Return [X, Y] of the center of cell containing provided text 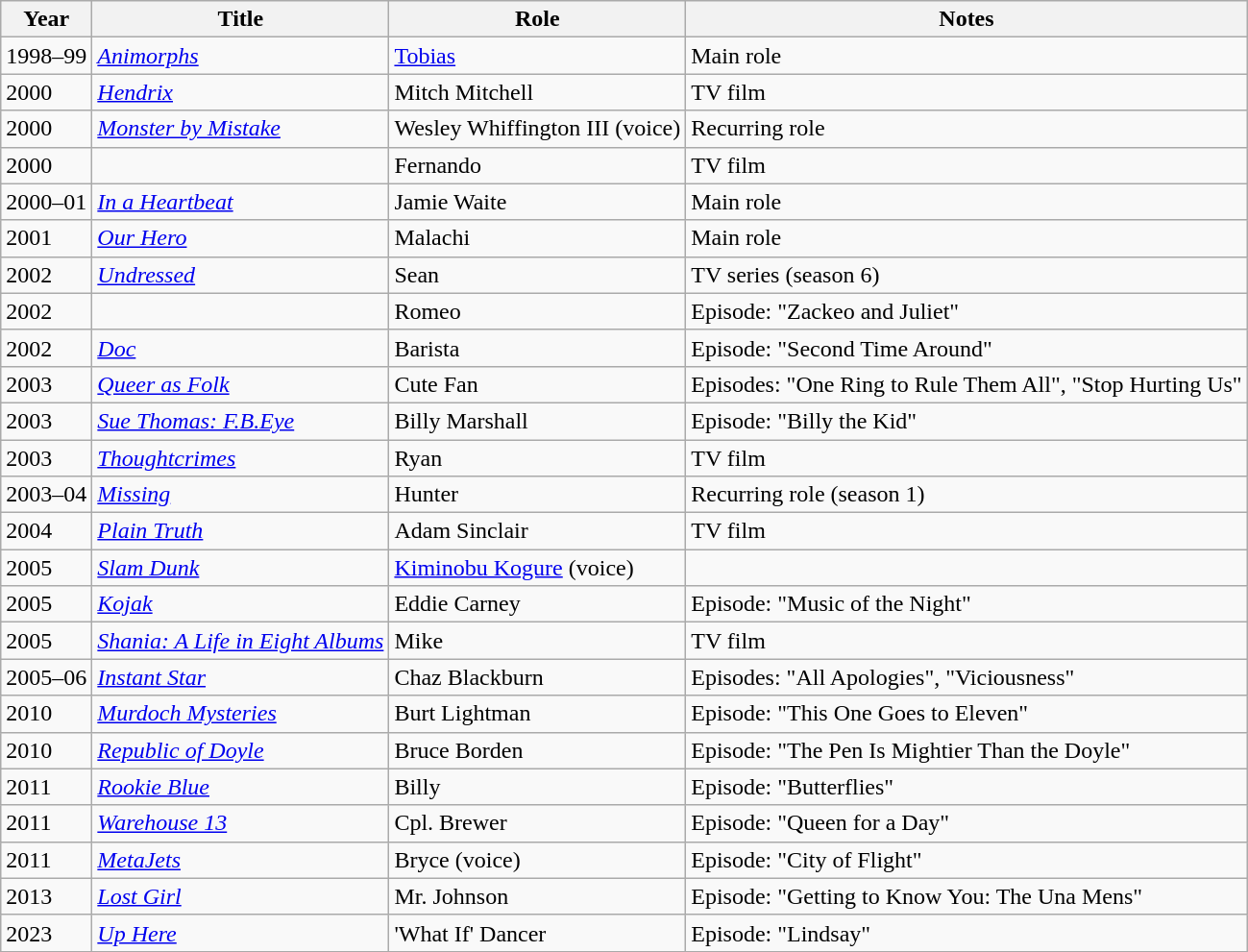
Episode: "Zackeo and Juliet" [967, 311]
Hendrix [240, 92]
2001 [46, 238]
Role [538, 19]
Hunter [538, 495]
2003–04 [46, 495]
Bruce Borden [538, 750]
Instant Star [240, 677]
Fernando [538, 165]
Cute Fan [538, 384]
Recurring role (season 1) [967, 495]
Queer as Folk [240, 384]
Plain Truth [240, 531]
Title [240, 19]
Slam Dunk [240, 568]
Warehouse 13 [240, 823]
Episode: "Billy the Kid" [967, 421]
In a Heartbeat [240, 202]
Jamie Waite [538, 202]
Tobias [538, 56]
Episode: "This One Goes to Eleven" [967, 714]
Cpl. Brewer [538, 823]
Episode: "City of Flight" [967, 860]
Rookie Blue [240, 787]
Mr. Johnson [538, 896]
Episode: "Music of the Night" [967, 604]
Sue Thomas: F.B.Eye [240, 421]
Recurring role [967, 129]
Mike [538, 641]
Episode: "The Pen Is Mightier Than the Doyle" [967, 750]
Kojak [240, 604]
Adam Sinclair [538, 531]
Romeo [538, 311]
Notes [967, 19]
Lost Girl [240, 896]
Billy [538, 787]
Chaz Blackburn [538, 677]
2004 [46, 531]
2023 [46, 933]
Episode: "Butterflies" [967, 787]
Episodes: "One Ring to Rule Them All", "Stop Hurting Us" [967, 384]
Billy Marshall [538, 421]
Murdoch Mysteries [240, 714]
Monster by Mistake [240, 129]
Barista [538, 348]
Shania: A Life in Eight Albums [240, 641]
Thoughtcrimes [240, 458]
Episode: "Second Time Around" [967, 348]
Year [46, 19]
Ryan [538, 458]
Kiminobu Kogure (voice) [538, 568]
2005–06 [46, 677]
'What If' Dancer [538, 933]
Wesley Whiffington III (voice) [538, 129]
Up Here [240, 933]
Episodes: "All Apologies", "Viciousness" [967, 677]
2000–01 [46, 202]
Episode: "Lindsay" [967, 933]
Bryce (voice) [538, 860]
Republic of Doyle [240, 750]
Doc [240, 348]
Episode: "Queen for a Day" [967, 823]
Malachi [538, 238]
2013 [46, 896]
1998–99 [46, 56]
Our Hero [240, 238]
MetaJets [240, 860]
Burt Lightman [538, 714]
Undressed [240, 275]
Missing [240, 495]
Episode: "Getting to Know You: The Una Mens" [967, 896]
Mitch Mitchell [538, 92]
Sean [538, 275]
TV series (season 6) [967, 275]
Eddie Carney [538, 604]
Animorphs [240, 56]
